Extract the [x, y] coordinate from the center of the cell holding the provided text.  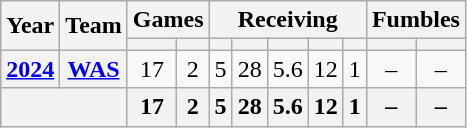
WAS [94, 69]
Year [30, 26]
2024 [30, 69]
Receiving [288, 20]
Team [94, 26]
Fumbles [416, 20]
Games [168, 20]
